Output the (x, y) coordinate of the center of the cell containing the given text.  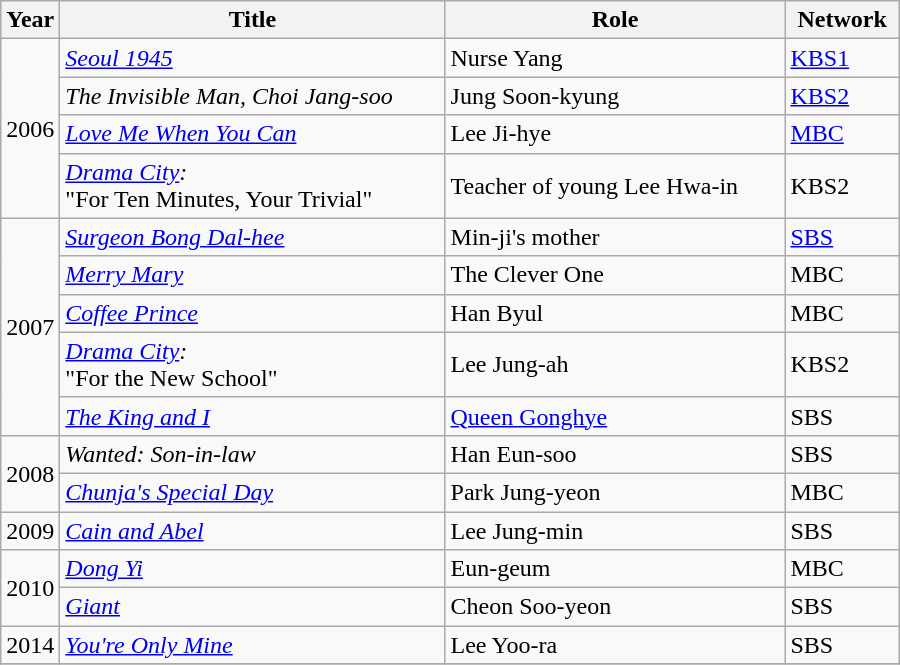
Surgeon Bong Dal-hee (252, 237)
Title (252, 20)
Nurse Yang (615, 58)
Queen Gonghye (615, 416)
Drama City:"For the New School" (252, 364)
Network (842, 20)
2010 (30, 588)
2006 (30, 128)
Lee Jung-ah (615, 364)
2008 (30, 473)
KBS1 (842, 58)
Role (615, 20)
Drama City:"For Ten Minutes, Your Trivial" (252, 186)
Seoul 1945 (252, 58)
Dong Yi (252, 569)
Park Jung-yeon (615, 492)
The Invisible Man, Choi Jang-soo (252, 96)
Lee Ji-hye (615, 134)
Chunja's Special Day (252, 492)
Wanted: Son-in-law (252, 454)
Cain and Abel (252, 531)
Min-ji's mother (615, 237)
2009 (30, 531)
The King and I (252, 416)
Jung Soon-kyung (615, 96)
2007 (30, 326)
Cheon Soo-yeon (615, 607)
Lee Yoo-ra (615, 645)
Teacher of young Lee Hwa-in (615, 186)
The Clever One (615, 275)
2014 (30, 645)
Giant (252, 607)
Love Me When You Can (252, 134)
Eun-geum (615, 569)
Han Byul (615, 313)
Coffee Prince (252, 313)
Merry Mary (252, 275)
Year (30, 20)
You're Only Mine (252, 645)
Han Eun-soo (615, 454)
Lee Jung-min (615, 531)
